Determine the (x, y) coordinate at the center of the cell enclosing the given text.  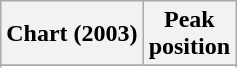
Peakposition (189, 34)
Chart (2003) (72, 34)
